Return [x, y] of the center of cell containing provided text 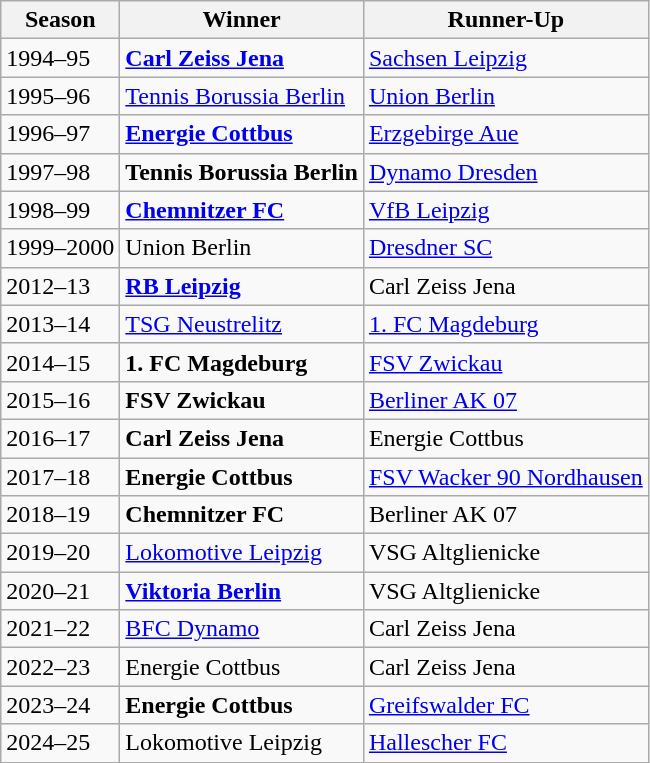
2015–16 [60, 400]
2020–21 [60, 591]
Sachsen Leipzig [506, 58]
2017–18 [60, 477]
2024–25 [60, 743]
RB Leipzig [242, 286]
2014–15 [60, 362]
Viktoria Berlin [242, 591]
Erzgebirge Aue [506, 134]
1994–95 [60, 58]
2019–20 [60, 553]
Dynamo Dresden [506, 172]
2012–13 [60, 286]
Runner-Up [506, 20]
1996–97 [60, 134]
FSV Wacker 90 Nordhausen [506, 477]
1997–98 [60, 172]
1999–2000 [60, 248]
BFC Dynamo [242, 629]
2018–19 [60, 515]
2013–14 [60, 324]
Season [60, 20]
TSG Neustrelitz [242, 324]
2016–17 [60, 438]
1998–99 [60, 210]
VfB Leipzig [506, 210]
2023–24 [60, 705]
Dresdner SC [506, 248]
Hallescher FC [506, 743]
2021–22 [60, 629]
Greifswalder FC [506, 705]
2022–23 [60, 667]
1995–96 [60, 96]
Winner [242, 20]
